From the cell containing the given text, extract its center point as (x, y) coordinate. 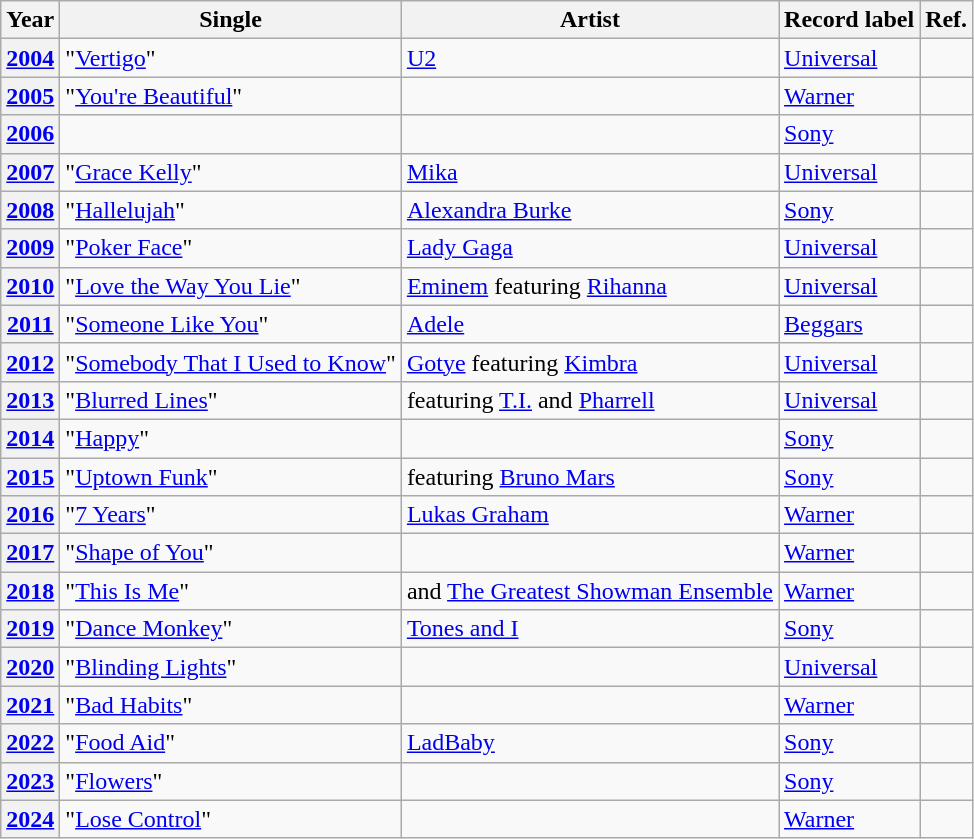
featuring Bruno Mars (590, 477)
"7 Years" (231, 515)
Adele (590, 324)
"You're Beautiful" (231, 96)
"Vertigo" (231, 58)
"Love the Way You Lie" (231, 286)
"Happy" (231, 438)
2013 (30, 400)
"Food Aid" (231, 743)
"Flowers" (231, 781)
2007 (30, 172)
"Blurred Lines" (231, 400)
Ref. (946, 20)
"Shape of You" (231, 553)
"Dance Monkey" (231, 629)
"Grace Kelly" (231, 172)
Gotye featuring Kimbra (590, 362)
2008 (30, 210)
"This Is Me" (231, 591)
Alexandra Burke (590, 210)
"Bad Habits" (231, 705)
"Lose Control" (231, 819)
"Poker Face" (231, 248)
2014 (30, 438)
and The Greatest Showman Ensemble (590, 591)
2016 (30, 515)
2023 (30, 781)
U2 (590, 58)
"Somebody That I Used to Know" (231, 362)
2024 (30, 819)
"Someone Like You" (231, 324)
Record label (850, 20)
Artist (590, 20)
Eminem featuring Rihanna (590, 286)
2018 (30, 591)
Lukas Graham (590, 515)
2005 (30, 96)
2022 (30, 743)
2015 (30, 477)
Year (30, 20)
2021 (30, 705)
2011 (30, 324)
2004 (30, 58)
Single (231, 20)
"Blinding Lights" (231, 667)
Tones and I (590, 629)
2012 (30, 362)
Lady Gaga (590, 248)
Beggars (850, 324)
featuring T.I. and Pharrell (590, 400)
Mika (590, 172)
2019 (30, 629)
2017 (30, 553)
2009 (30, 248)
LadBaby (590, 743)
"Uptown Funk" (231, 477)
"Hallelujah" (231, 210)
2006 (30, 134)
2020 (30, 667)
2010 (30, 286)
